Output the (X, Y) coordinate of the center of the cell containing the given text.  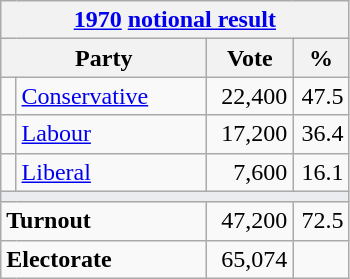
65,074 (250, 259)
Liberal (112, 172)
Turnout (104, 221)
36.4 (321, 134)
Labour (112, 134)
72.5 (321, 221)
1970 notional result (175, 20)
7,600 (250, 172)
22,400 (250, 96)
Vote (250, 58)
% (321, 58)
17,200 (250, 134)
Conservative (112, 96)
Electorate (104, 259)
16.1 (321, 172)
47.5 (321, 96)
Party (104, 58)
47,200 (250, 221)
